Return [X, Y] of the center of cell containing provided text 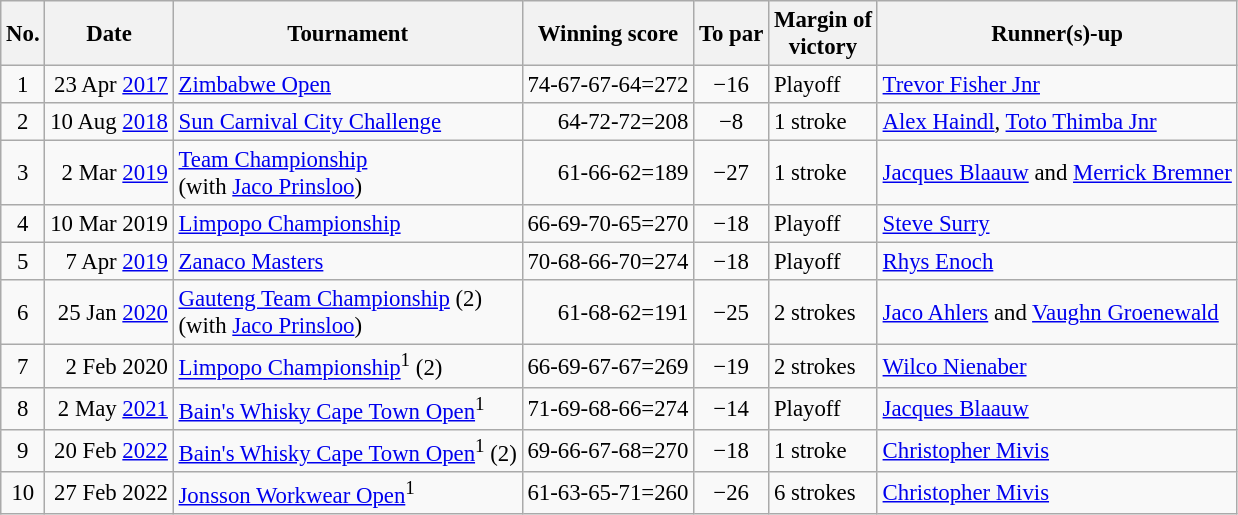
Alex Haindl, Toto Thimba Jnr [1057, 122]
25 Jan 2020 [109, 312]
7 [23, 366]
Margin ofvictory [824, 34]
−19 [732, 366]
9 [23, 450]
Jonsson Workwear Open1 [348, 493]
2 Mar 2019 [109, 174]
Date [109, 34]
−16 [732, 85]
61-66-62=189 [608, 174]
Runner(s)-up [1057, 34]
−8 [732, 122]
Sun Carnival City Challenge [348, 122]
Tournament [348, 34]
69-66-67-68=270 [608, 450]
6 [23, 312]
Bain's Whisky Cape Town Open1 [348, 408]
6 strokes [824, 493]
10 [23, 493]
70-68-66-70=274 [608, 262]
Bain's Whisky Cape Town Open1 (2) [348, 450]
Zanaco Masters [348, 262]
1 [23, 85]
To par [732, 34]
8 [23, 408]
−26 [732, 493]
5 [23, 262]
Winning score [608, 34]
64-72-72=208 [608, 122]
Jacques Blaauw [1057, 408]
2 [23, 122]
20 Feb 2022 [109, 450]
−27 [732, 174]
10 Aug 2018 [109, 122]
10 Mar 2019 [109, 224]
2 May 2021 [109, 408]
Limpopo Championship1 (2) [348, 366]
Jaco Ahlers and Vaughn Groenewald [1057, 312]
Limpopo Championship [348, 224]
Wilco Nienaber [1057, 366]
66-69-70-65=270 [608, 224]
71-69-68-66=274 [608, 408]
No. [23, 34]
4 [23, 224]
Rhys Enoch [1057, 262]
Team Championship(with Jaco Prinsloo) [348, 174]
66-69-67-67=269 [608, 366]
3 [23, 174]
61-63-65-71=260 [608, 493]
Gauteng Team Championship (2)(with Jaco Prinsloo) [348, 312]
27 Feb 2022 [109, 493]
Trevor Fisher Jnr [1057, 85]
−25 [732, 312]
Zimbabwe Open [348, 85]
−14 [732, 408]
61-68-62=191 [608, 312]
Jacques Blaauw and Merrick Bremner [1057, 174]
7 Apr 2019 [109, 262]
2 Feb 2020 [109, 366]
74-67-67-64=272 [608, 85]
23 Apr 2017 [109, 85]
Steve Surry [1057, 224]
